Locate the cell with the specified text and output its (X, Y) center coordinate. 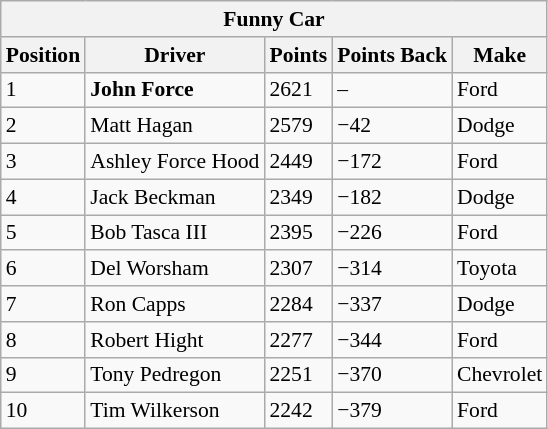
8 (43, 340)
Matt Hagan (174, 126)
9 (43, 375)
−226 (392, 233)
10 (43, 411)
2621 (298, 90)
−172 (392, 162)
Toyota (500, 269)
−314 (392, 269)
Ashley Force Hood (174, 162)
Jack Beckman (174, 197)
−344 (392, 340)
4 (43, 197)
Driver (174, 55)
2 (43, 126)
Tim Wilkerson (174, 411)
Ron Capps (174, 304)
2277 (298, 340)
John Force (174, 90)
Position (43, 55)
2251 (298, 375)
2307 (298, 269)
– (392, 90)
Robert Hight (174, 340)
−42 (392, 126)
−370 (392, 375)
2579 (298, 126)
Make (500, 55)
1 (43, 90)
−182 (392, 197)
Funny Car (274, 19)
Bob Tasca III (174, 233)
Tony Pedregon (174, 375)
Points (298, 55)
2242 (298, 411)
Points Back (392, 55)
2449 (298, 162)
7 (43, 304)
Chevrolet (500, 375)
5 (43, 233)
2284 (298, 304)
Del Worsham (174, 269)
−337 (392, 304)
3 (43, 162)
2395 (298, 233)
−379 (392, 411)
6 (43, 269)
2349 (298, 197)
